For the text-containing cell, return its midpoint in [X, Y] coordinate format. 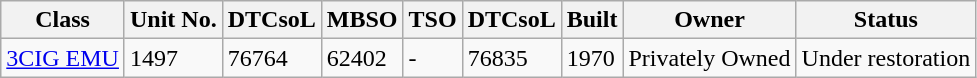
76764 [272, 58]
MBSO [362, 20]
- [432, 58]
Under restoration [886, 58]
3CIG EMU [63, 58]
Privately Owned [710, 58]
TSO [432, 20]
Status [886, 20]
62402 [362, 58]
Built [592, 20]
1970 [592, 58]
76835 [512, 58]
Owner [710, 20]
1497 [173, 58]
Class [63, 20]
Unit No. [173, 20]
